Capture the cell that displays the provided text and extract its [x, y] central coordinate. 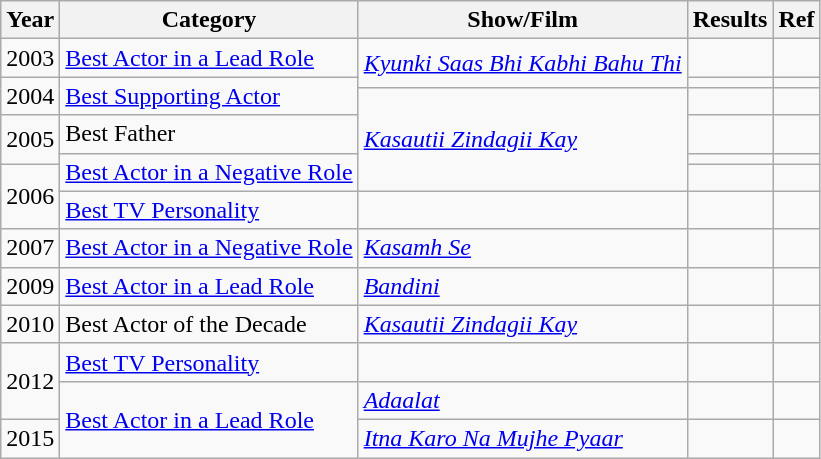
Category [209, 20]
Adaalat [522, 400]
2015 [30, 438]
Show/Film [522, 20]
2003 [30, 58]
2007 [30, 248]
Best Actor of the Decade [209, 324]
2004 [30, 96]
2005 [30, 140]
Kyunki Saas Bhi Kabhi Bahu Thi [522, 64]
2012 [30, 381]
Ref [796, 20]
Best Supporting Actor [209, 96]
Results [730, 20]
2006 [30, 196]
2010 [30, 324]
Best Father [209, 134]
2009 [30, 286]
Kasamh Se [522, 248]
Itna Karo Na Mujhe Pyaar [522, 438]
Year [30, 20]
Bandini [522, 286]
